Extract the (x, y) coordinate from the center of the cell holding the provided text.  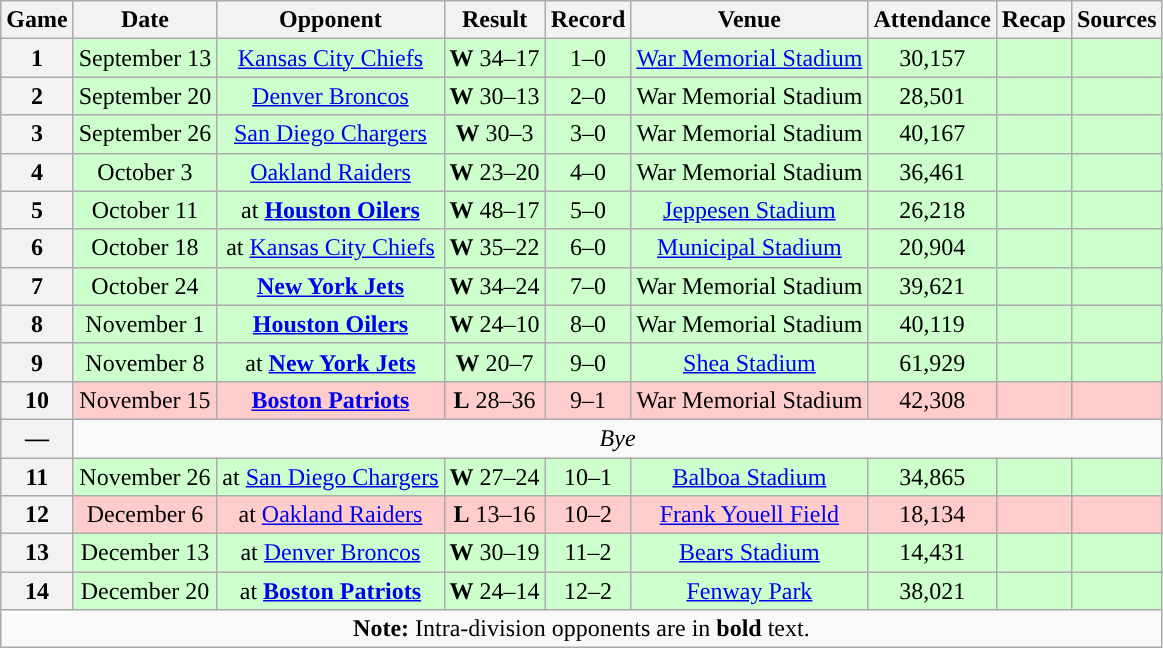
Jeppesen Stadium (750, 210)
10–2 (588, 515)
3–0 (588, 134)
at Boston Patriots (330, 591)
L 13–16 (494, 515)
12–2 (588, 591)
October 18 (145, 248)
Result (494, 20)
W 24–10 (494, 324)
1 (37, 58)
Shea Stadium (750, 362)
Fenway Park (750, 591)
Note: Intra-division opponents are in bold text. (582, 629)
7 (37, 286)
W 34–17 (494, 58)
W 27–24 (494, 477)
at Kansas City Chiefs (330, 248)
36,461 (932, 172)
W 30–13 (494, 96)
November 1 (145, 324)
40,119 (932, 324)
Sources (1116, 20)
42,308 (932, 400)
at Denver Broncos (330, 553)
at San Diego Chargers (330, 477)
October 24 (145, 286)
14,431 (932, 553)
3 (37, 134)
W 24–14 (494, 591)
October 3 (145, 172)
W 35–22 (494, 248)
December 13 (145, 553)
Venue (750, 20)
W 23–20 (494, 172)
30,157 (932, 58)
September 20 (145, 96)
at Oakland Raiders (330, 515)
W 34–24 (494, 286)
Denver Broncos (330, 96)
11 (37, 477)
W 30–19 (494, 553)
Bears Stadium (750, 553)
December 20 (145, 591)
6 (37, 248)
November 15 (145, 400)
Boston Patriots (330, 400)
November 26 (145, 477)
Frank Youell Field (750, 515)
— (37, 438)
28,501 (932, 96)
L 28–36 (494, 400)
5 (37, 210)
Bye (618, 438)
Date (145, 20)
Record (588, 20)
2 (37, 96)
W 30–3 (494, 134)
New York Jets (330, 286)
Houston Oilers (330, 324)
10–1 (588, 477)
38,021 (932, 591)
13 (37, 553)
Attendance (932, 20)
5–0 (588, 210)
14 (37, 591)
2–0 (588, 96)
Game (37, 20)
18,134 (932, 515)
4–0 (588, 172)
40,167 (932, 134)
December 6 (145, 515)
61,929 (932, 362)
W 20–7 (494, 362)
Balboa Stadium (750, 477)
September 13 (145, 58)
San Diego Chargers (330, 134)
9 (37, 362)
Opponent (330, 20)
1–0 (588, 58)
8–0 (588, 324)
39,621 (932, 286)
November 8 (145, 362)
Municipal Stadium (750, 248)
Oakland Raiders (330, 172)
34,865 (932, 477)
Recap (1034, 20)
9–1 (588, 400)
9–0 (588, 362)
Kansas City Chiefs (330, 58)
20,904 (932, 248)
7–0 (588, 286)
W 48–17 (494, 210)
at New York Jets (330, 362)
12 (37, 515)
10 (37, 400)
October 11 (145, 210)
at Houston Oilers (330, 210)
4 (37, 172)
26,218 (932, 210)
11–2 (588, 553)
September 26 (145, 134)
8 (37, 324)
6–0 (588, 248)
